Extract the (x, y) coordinate from the center of the cell holding the provided text.  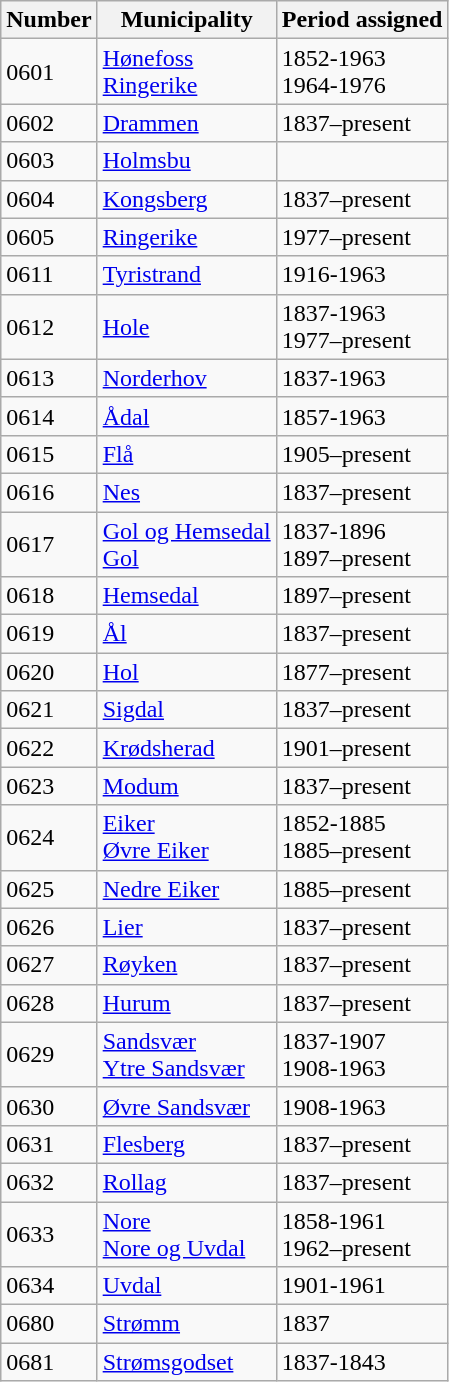
Lier (186, 927)
Hol (186, 672)
Røyken (186, 965)
1897–present (362, 596)
1901-1961 (362, 1286)
Strømsgodset (186, 1362)
0629 (49, 1054)
Kongsberg (186, 199)
Holmsbu (186, 161)
0602 (49, 123)
1837-1963 (362, 378)
Øvre Sandsvær (186, 1106)
1977–present (362, 237)
1837-18961897–present (362, 544)
0680 (49, 1324)
Modum (186, 786)
Gol og HemsedalGol (186, 544)
0681 (49, 1362)
1852-18851885–present (362, 838)
1837-19631977–present (362, 326)
0621 (49, 710)
0620 (49, 672)
0632 (49, 1182)
0603 (49, 161)
0633 (49, 1234)
Ådal (186, 416)
Hurum (186, 1003)
1905–present (362, 454)
Ål (186, 634)
Norderhov (186, 378)
Ringerike (186, 237)
Uvdal (186, 1286)
1858-19611962–present (362, 1234)
0618 (49, 596)
1857-1963 (362, 416)
Krødsherad (186, 748)
Tyristrand (186, 275)
0605 (49, 237)
0613 (49, 378)
0611 (49, 275)
0627 (49, 965)
0630 (49, 1106)
0623 (49, 786)
0625 (49, 889)
0615 (49, 454)
Rollag (186, 1182)
HønefossRingerike (186, 72)
Municipality (186, 20)
1877–present (362, 672)
SandsværYtre Sandsvær (186, 1054)
Drammen (186, 123)
1837-1843 (362, 1362)
0626 (49, 927)
EikerØvre Eiker (186, 838)
Sigdal (186, 710)
1885–present (362, 889)
0634 (49, 1286)
0622 (49, 748)
NoreNore og Uvdal (186, 1234)
0617 (49, 544)
Strømm (186, 1324)
0604 (49, 199)
0616 (49, 492)
Hole (186, 326)
Nes (186, 492)
Number (49, 20)
Flesberg (186, 1144)
1901–present (362, 748)
Nedre Eiker (186, 889)
1852-19631964-1976 (362, 72)
0624 (49, 838)
Period assigned (362, 20)
Flå (186, 454)
1916-1963 (362, 275)
0619 (49, 634)
0628 (49, 1003)
0601 (49, 72)
0631 (49, 1144)
1837 (362, 1324)
1908-1963 (362, 1106)
0612 (49, 326)
Hemsedal (186, 596)
1837-19071908-1963 (362, 1054)
0614 (49, 416)
